Provide the [x, y] coordinate of the cell's center where the given text is located.  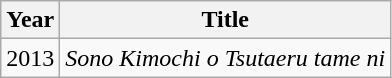
Year [30, 20]
Sono Kimochi o Tsutaeru tame ni [226, 58]
Title [226, 20]
2013 [30, 58]
